Output the (x, y) coordinate of the center of the cell containing the given text.  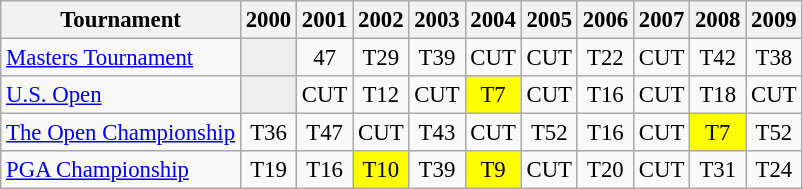
T20 (605, 170)
T10 (381, 170)
The Open Championship (121, 133)
T19 (268, 170)
T12 (381, 95)
T24 (774, 170)
Masters Tournament (121, 58)
2005 (549, 20)
2008 (718, 20)
2001 (325, 20)
2009 (774, 20)
2003 (437, 20)
2007 (661, 20)
2006 (605, 20)
U.S. Open (121, 95)
T22 (605, 58)
2000 (268, 20)
2004 (493, 20)
Tournament (121, 20)
T18 (718, 95)
PGA Championship (121, 170)
T31 (718, 170)
T42 (718, 58)
T9 (493, 170)
T36 (268, 133)
T38 (774, 58)
T43 (437, 133)
47 (325, 58)
T47 (325, 133)
2002 (381, 20)
T29 (381, 58)
